Return (X, Y) of the center of cell containing provided text 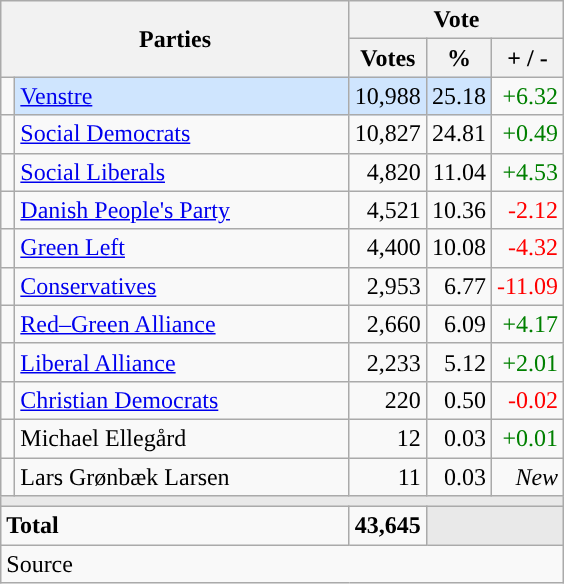
4,521 (388, 210)
25.18 (458, 96)
-4.32 (527, 248)
+0.01 (527, 438)
Danish People's Party (182, 210)
2,660 (388, 324)
Green Left (182, 248)
5.12 (458, 362)
4,400 (388, 248)
+6.32 (527, 96)
% (458, 58)
New (527, 477)
Social Liberals (182, 172)
220 (388, 400)
-0.02 (527, 400)
24.81 (458, 134)
+0.49 (527, 134)
0.50 (458, 400)
Source (282, 564)
+4.17 (527, 324)
10,827 (388, 134)
12 (388, 438)
Red–Green Alliance (182, 324)
6.77 (458, 286)
2,233 (388, 362)
+2.01 (527, 362)
Votes (388, 58)
10,988 (388, 96)
Vote (456, 20)
+ / - (527, 58)
Venstre (182, 96)
4,820 (388, 172)
Total (176, 526)
43,645 (388, 526)
-11.09 (527, 286)
+4.53 (527, 172)
6.09 (458, 324)
Lars Grønbæk Larsen (182, 477)
2,953 (388, 286)
Christian Democrats (182, 400)
Social Democrats (182, 134)
10.08 (458, 248)
Liberal Alliance (182, 362)
Parties (176, 39)
11.04 (458, 172)
-2.12 (527, 210)
11 (388, 477)
Conservatives (182, 286)
10.36 (458, 210)
Michael Ellegård (182, 438)
